Locate the cell with the specified text and output its (X, Y) center coordinate. 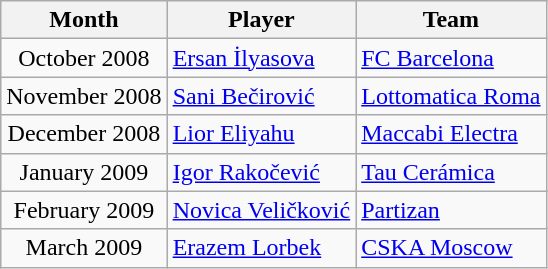
February 2009 (84, 210)
Player (262, 20)
November 2008 (84, 96)
Erazem Lorbek (262, 248)
March 2009 (84, 248)
Novica Veličković (262, 210)
Lottomatica Roma (451, 96)
Tau Cerámica (451, 172)
Month (84, 20)
Ersan İlyasova (262, 58)
Igor Rakočević (262, 172)
Lior Eliyahu (262, 134)
January 2009 (84, 172)
Sani Bečirović (262, 96)
FC Barcelona (451, 58)
December 2008 (84, 134)
CSKA Moscow (451, 248)
October 2008 (84, 58)
Partizan (451, 210)
Team (451, 20)
Maccabi Electra (451, 134)
